Provide the [x, y] coordinate of the cell's center where the given text is located.  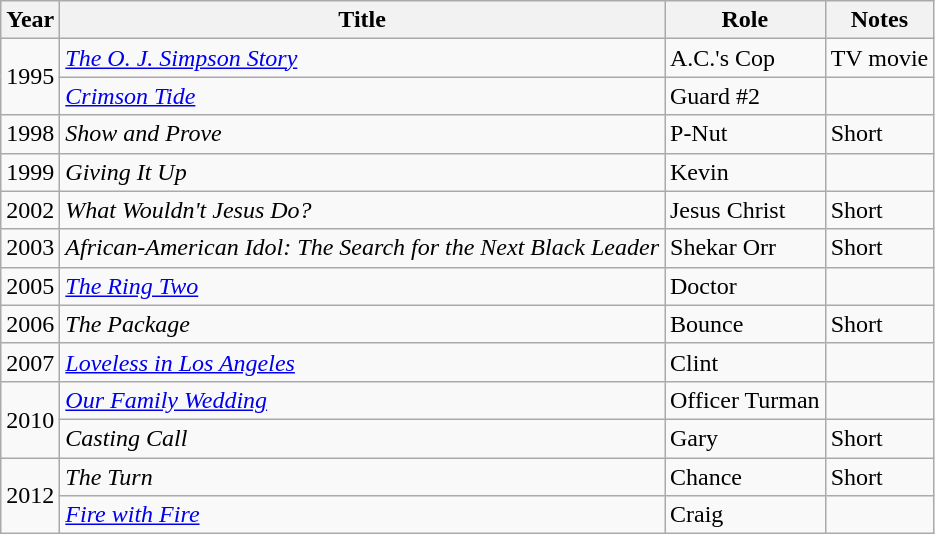
A.C.'s Cop [744, 58]
Role [744, 20]
Our Family Wedding [362, 400]
2002 [30, 210]
Kevin [744, 172]
Giving It Up [362, 172]
Gary [744, 438]
Title [362, 20]
African-American Idol: The Search for the Next Black Leader [362, 248]
What Wouldn't Jesus Do? [362, 210]
Shekar Orr [744, 248]
Bounce [744, 324]
The Turn [362, 477]
The O. J. Simpson Story [362, 58]
1998 [30, 134]
TV movie [880, 58]
Guard #2 [744, 96]
Notes [880, 20]
2010 [30, 419]
The Ring Two [362, 286]
Doctor [744, 286]
Officer Turman [744, 400]
1999 [30, 172]
Chance [744, 477]
Clint [744, 362]
2012 [30, 496]
2007 [30, 362]
Fire with Fire [362, 515]
Craig [744, 515]
Crimson Tide [362, 96]
The Package [362, 324]
2006 [30, 324]
Loveless in Los Angeles [362, 362]
Casting Call [362, 438]
P-Nut [744, 134]
2005 [30, 286]
Year [30, 20]
2003 [30, 248]
Jesus Christ [744, 210]
Show and Prove [362, 134]
1995 [30, 77]
